Determine the (X, Y) coordinate at the center of the cell enclosing the given text.  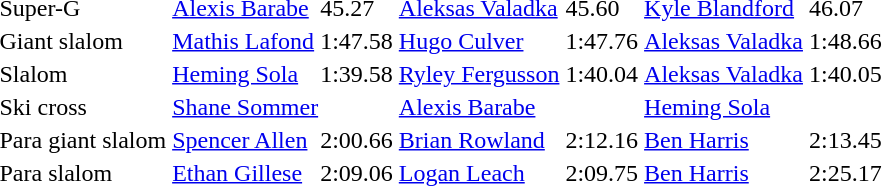
2:00.66 (357, 140)
Heming Sola (244, 74)
1:47.58 (357, 41)
1:40.04 (602, 74)
Spencer Allen (244, 140)
Ben Harris (724, 140)
Mathis Lafond (244, 41)
Ryley Fergusson (479, 74)
Brian Rowland (479, 140)
2:12.16 (602, 140)
Shane Sommer (283, 107)
Hugo Culver (479, 41)
Alexis Barabe (518, 107)
1:39.58 (357, 74)
1:47.76 (602, 41)
